Scan for the cell matching the given text and deliver its [X, Y] coordinate at center. 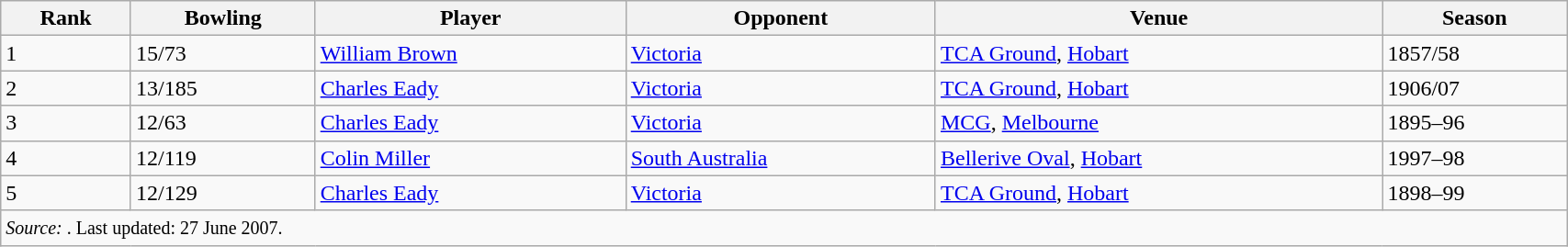
Player [470, 18]
2 [66, 88]
1997–98 [1475, 158]
Venue [1158, 18]
Bowling [222, 18]
William Brown [470, 53]
Source: . Last updated: 27 June 2007. [784, 228]
MCG, Melbourne [1158, 123]
Season [1475, 18]
13/185 [222, 88]
Opponent [781, 18]
Rank [66, 18]
1898–99 [1475, 193]
South Australia [781, 158]
15/73 [222, 53]
3 [66, 123]
Bellerive Oval, Hobart [1158, 158]
12/129 [222, 193]
Colin Miller [470, 158]
12/63 [222, 123]
4 [66, 158]
1906/07 [1475, 88]
1895–96 [1475, 123]
5 [66, 193]
1 [66, 53]
1857/58 [1475, 53]
12/119 [222, 158]
